Extract the (X, Y) coordinate from the center of the cell holding the provided text.  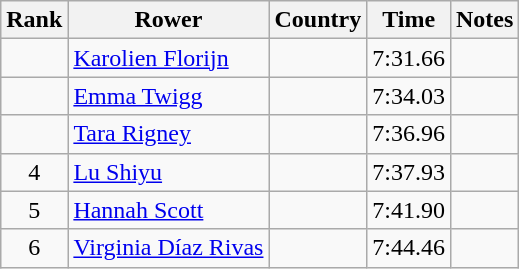
Emma Twigg (168, 96)
7:36.96 (409, 134)
Karolien Florijn (168, 58)
Hannah Scott (168, 210)
Country (318, 20)
Virginia Díaz Rivas (168, 248)
7:37.93 (409, 172)
4 (34, 172)
7:31.66 (409, 58)
Rank (34, 20)
Time (409, 20)
7:44.46 (409, 248)
7:41.90 (409, 210)
Rower (168, 20)
Lu Shiyu (168, 172)
7:34.03 (409, 96)
6 (34, 248)
Notes (484, 20)
5 (34, 210)
Tara Rigney (168, 134)
